Pinpoint the cell where the given text exists, returning its (x, y) midpoint coordinate. 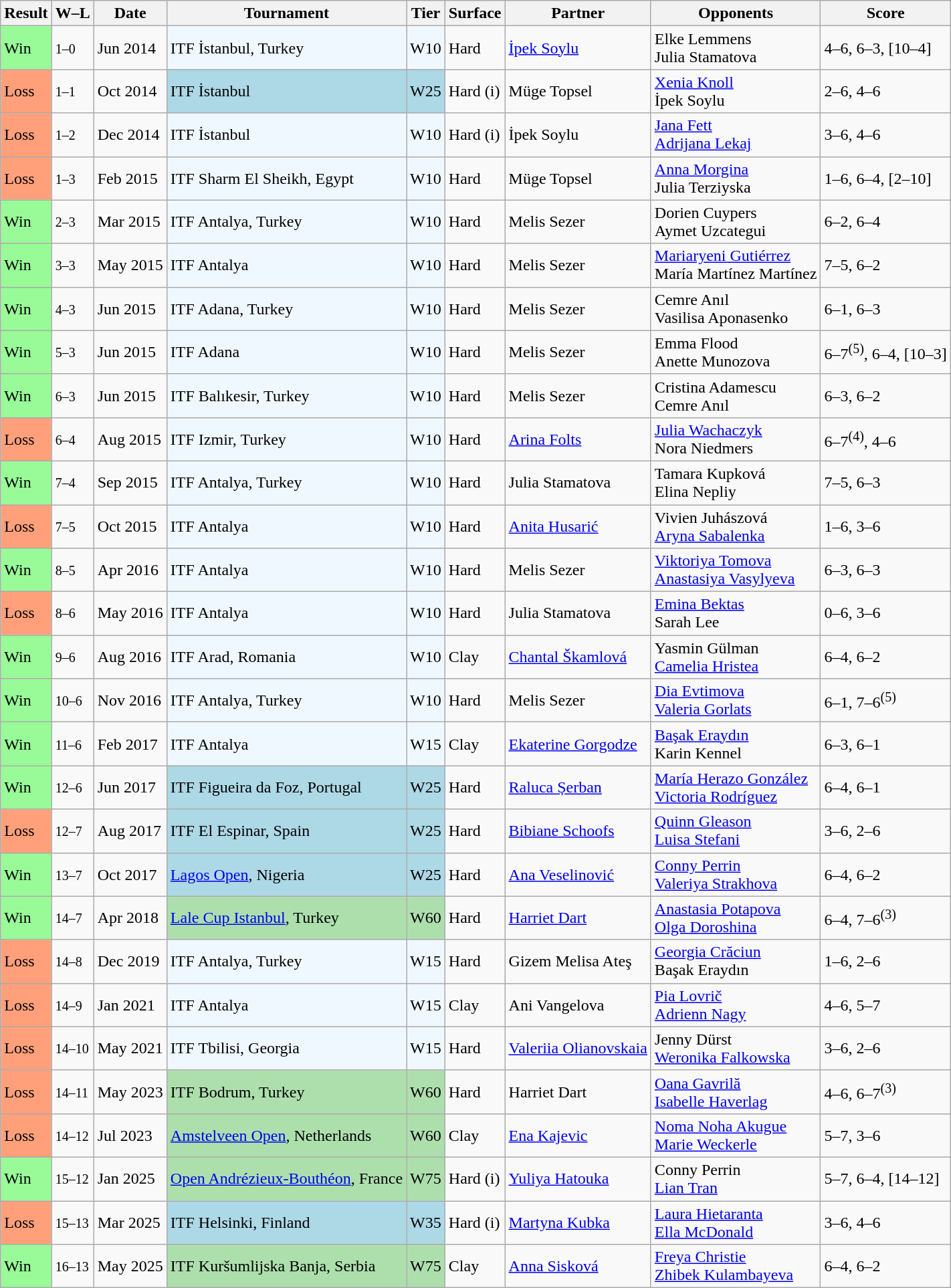
Mar 2025 (130, 1222)
Apr 2016 (130, 570)
1–0 (72, 48)
Feb 2017 (130, 744)
1–3 (72, 178)
5–7, 6–4, [14–12] (885, 1178)
Anna Sisková (578, 1267)
W–L (72, 13)
11–6 (72, 744)
Conny Perrin Lian Tran (736, 1178)
Jul 2023 (130, 1136)
6–7(4), 4–6 (885, 439)
Elke Lemmens Julia Stamatova (736, 48)
Ena Kajevic (578, 1136)
Apr 2018 (130, 918)
3–3 (72, 265)
14–11 (72, 1091)
Feb 2015 (130, 178)
7–5, 6–2 (885, 265)
Jan 2025 (130, 1178)
Jenny Dürst Weronika Falkowska (736, 1049)
Opponents (736, 13)
Oana Gavrilă Isabelle Haverlag (736, 1091)
Date (130, 13)
Tamara Kupková Elina Nepliy (736, 483)
ITF Balıkesir, Turkey (286, 396)
2–6, 4–6 (885, 91)
7–5, 6–3 (885, 483)
Conny Perrin Valeriya Strakhova (736, 875)
Oct 2017 (130, 875)
ITF Tbilisi, Georgia (286, 1049)
Yasmin Gülman Camelia Hristea (736, 657)
ITF Arad, Romania (286, 657)
10–6 (72, 701)
Amstelveen Open, Netherlands (286, 1136)
Freya Christie Zhibek Kulambayeva (736, 1267)
ITF Bodrum, Turkey (286, 1091)
6–7(5), 6–4, [10–3] (885, 352)
Oct 2015 (130, 526)
Jana Fett Adrijana Lekaj (736, 135)
12–6 (72, 788)
1–6, 3–6 (885, 526)
May 2023 (130, 1091)
6–3, 6–2 (885, 396)
Emma Flood Anette Munozova (736, 352)
7–5 (72, 526)
14–8 (72, 962)
Open Andrézieux-Bouthéon, France (286, 1178)
W35 (426, 1222)
May 2025 (130, 1267)
Anna Morgina Julia Terziyska (736, 178)
14–7 (72, 918)
6–4, 7–6(3) (885, 918)
May 2021 (130, 1049)
Jan 2021 (130, 1004)
Aug 2015 (130, 439)
Georgia Crăciun Başak Eraydın (736, 962)
ITF Sharm El Sheikh, Egypt (286, 178)
6–1, 6–3 (885, 309)
ITF İstanbul, Turkey (286, 48)
Score (885, 13)
Dec 2014 (130, 135)
May 2015 (130, 265)
Dec 2019 (130, 962)
María Herazo González Victoria Rodríguez (736, 788)
Laura Hietaranta Ella McDonald (736, 1222)
Mariaryeni Gutiérrez María Martínez Martínez (736, 265)
Ana Veselinović (578, 875)
Gizem Melisa Ateş (578, 962)
Jun 2014 (130, 48)
Cemre Anıl Vasilisa Aponasenko (736, 309)
14–9 (72, 1004)
Result (26, 13)
Julia Wachaczyk Nora Niedmers (736, 439)
Vivien Juhászová Aryna Sabalenka (736, 526)
Yuliya Hatouka (578, 1178)
Ani Vangelova (578, 1004)
5–3 (72, 352)
Martyna Kubka (578, 1222)
May 2016 (130, 614)
8–5 (72, 570)
ITF Adana (286, 352)
Ekaterine Gorgodze (578, 744)
6–4, 6–1 (885, 788)
ITF El Espinar, Spain (286, 831)
Lagos Open, Nigeria (286, 875)
8–6 (72, 614)
4–6, 6–7(3) (885, 1091)
Jun 2017 (130, 788)
Xenia Knoll İpek Soylu (736, 91)
1–2 (72, 135)
13–7 (72, 875)
16–13 (72, 1267)
6–2, 6–4 (885, 222)
Valeriia Olianovskaia (578, 1049)
9–6 (72, 657)
Tier (426, 13)
Arina Folts (578, 439)
Emina Bektas Sarah Lee (736, 614)
Nov 2016 (130, 701)
15–12 (72, 1178)
Partner (578, 13)
Raluca Șerban (578, 788)
ITF Helsinki, Finland (286, 1222)
1–6, 6–4, [2–10] (885, 178)
12–7 (72, 831)
Viktoriya Tomova Anastasiya Vasylyeva (736, 570)
ITF Adana, Turkey (286, 309)
Aug 2017 (130, 831)
14–10 (72, 1049)
ITF Figueira da Foz, Portugal (286, 788)
Quinn Gleason Luisa Stefani (736, 831)
6–3, 6–1 (885, 744)
Dia Evtimova Valeria Gorlats (736, 701)
Pia Lovrič Adrienn Nagy (736, 1004)
Noma Noha Akugue Marie Weckerle (736, 1136)
Lale Cup Istanbul, Turkey (286, 918)
1–6, 2–6 (885, 962)
Anastasia Potapova Olga Doroshina (736, 918)
15–13 (72, 1222)
Chantal Škamlová (578, 657)
Cristina Adamescu Cemre Anıl (736, 396)
6–1, 7–6(5) (885, 701)
4–3 (72, 309)
Bibiane Schoofs (578, 831)
0–6, 3–6 (885, 614)
5–7, 3–6 (885, 1136)
Başak Eraydın Karin Kennel (736, 744)
Oct 2014 (130, 91)
Tournament (286, 13)
Surface (475, 13)
4–6, 5–7 (885, 1004)
6–4 (72, 439)
1–1 (72, 91)
6–3, 6–3 (885, 570)
Mar 2015 (130, 222)
4–6, 6–3, [10–4] (885, 48)
Anita Husarić (578, 526)
2–3 (72, 222)
ITF Kuršumlijska Banja, Serbia (286, 1267)
Sep 2015 (130, 483)
ITF Izmir, Turkey (286, 439)
6–3 (72, 396)
Aug 2016 (130, 657)
Dorien Cuypers Aymet Uzcategui (736, 222)
14–12 (72, 1136)
7–4 (72, 483)
